Output the (X, Y) coordinate of the center of the cell containing the given text.  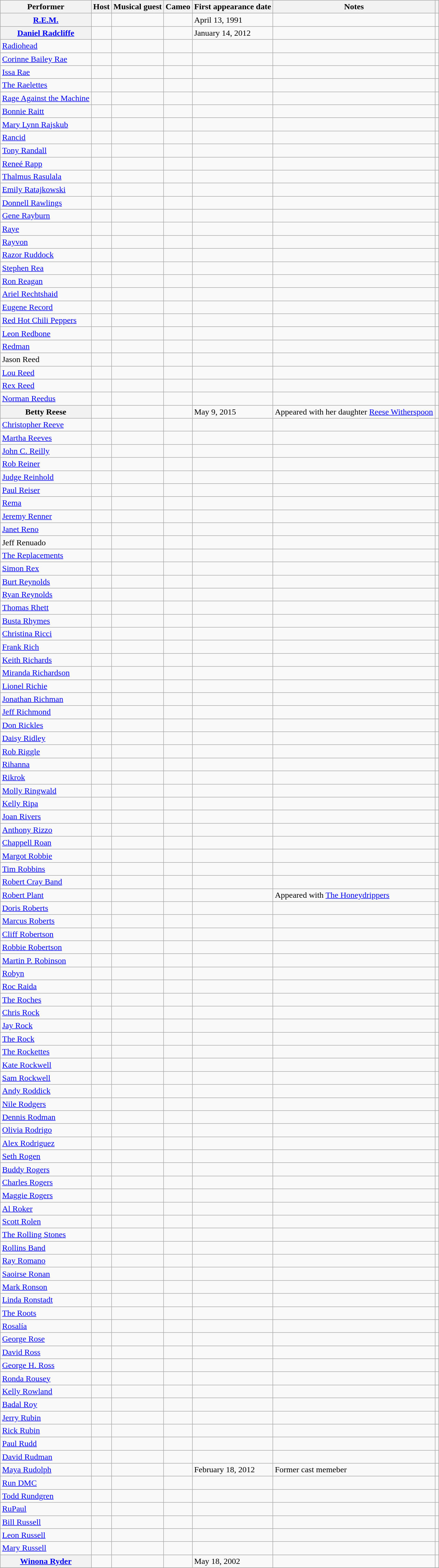
Appeared with The Honeydrippers (354, 895)
Mary Russell (46, 1548)
Robert Cray Band (46, 882)
Jeff Richmond (46, 712)
Run DMC (46, 1483)
Rick Rubin (46, 1431)
Maggie Rogers (46, 1195)
Badal Roy (46, 1404)
The Replacements (46, 555)
Buddy Rogers (46, 1169)
David Ross (46, 1352)
Host (102, 7)
Nile Rodgers (46, 1104)
Rob Reiner (46, 464)
Bill Russell (46, 1522)
Alex Rodriguez (46, 1143)
Miranda Richardson (46, 673)
Martha Reeves (46, 438)
Robyn (46, 973)
Margot Robbie (46, 856)
Rancid (46, 137)
Chris Rock (46, 1013)
Daniel Radcliffe (46, 33)
Chappell Roan (46, 843)
Olivia Rodrigo (46, 1130)
Anthony Rizzo (46, 830)
Ray Romano (46, 1261)
Appeared with her daughter Reese Witherspoon (354, 412)
RuPaul (46, 1509)
Janet Reno (46, 529)
Cameo (178, 7)
Musical guest (138, 7)
Rex Reed (46, 386)
Raye (46, 229)
Lionel Richie (46, 686)
Linda Ronstadt (46, 1300)
Rayvon (46, 242)
Rosalía (46, 1326)
Thomas Rhett (46, 608)
Robert Plant (46, 895)
Paul Rudd (46, 1444)
Rage Against the Machine (46, 98)
First appearance date (233, 7)
May 18, 2002 (233, 1561)
Notes (354, 7)
The Rockettes (46, 1052)
Don Rickles (46, 725)
Jeremy Renner (46, 516)
Keith Richards (46, 660)
The Roches (46, 1000)
Norman Reedus (46, 399)
Performer (46, 7)
Charles Rogers (46, 1182)
Sam Rockwell (46, 1078)
Seth Rogen (46, 1156)
The Rock (46, 1039)
Emily Ratajkowski (46, 190)
Corinne Bailey Rae (46, 59)
Andy Roddick (46, 1091)
Former cast memeber (354, 1470)
Leon Redbone (46, 333)
Stephen Rea (46, 268)
Ron Reagan (46, 281)
Molly Ringwald (46, 790)
Winona Ryder (46, 1561)
R.E.M. (46, 20)
Ariel Rechtshaid (46, 294)
Donnell Rawlings (46, 203)
Burt Reynolds (46, 582)
April 13, 1991 (233, 20)
Saoirse Ronan (46, 1274)
Dennis Rodman (46, 1117)
Doris Roberts (46, 908)
Rob Riggle (46, 751)
Ronda Rousey (46, 1378)
Judge Reinhold (46, 477)
Gene Rayburn (46, 216)
Martin P. Robinson (46, 960)
Kelly Ripa (46, 804)
Cliff Robertson (46, 934)
The Rolling Stones (46, 1235)
Jonathan Richman (46, 699)
Betty Reese (46, 412)
Eugene Record (46, 307)
Robbie Robertson (46, 947)
The Roots (46, 1313)
The Raelettes (46, 85)
Jay Rock (46, 1026)
George Rose (46, 1339)
Kate Rockwell (46, 1065)
Paul Reiser (46, 490)
Christina Ricci (46, 634)
Maya Rudolph (46, 1470)
John C. Reilly (46, 451)
Simon Rex (46, 568)
May 9, 2015 (233, 412)
Marcus Roberts (46, 921)
Roc Raida (46, 986)
Kelly Rowland (46, 1391)
Rema (46, 503)
Jason Reed (46, 359)
Leon Russell (46, 1535)
Red Hot Chili Peppers (46, 320)
Busta Rhymes (46, 621)
Redman (46, 346)
Daisy Ridley (46, 738)
Jerry Rubin (46, 1418)
Al Roker (46, 1208)
Rikrok (46, 777)
Tony Randall (46, 150)
Joan Rivers (46, 817)
January 14, 2012 (233, 33)
Mark Ronson (46, 1287)
Rollins Band (46, 1248)
Christopher Reeve (46, 425)
Frank Rich (46, 647)
David Rudman (46, 1457)
Scott Rolen (46, 1222)
February 18, 2012 (233, 1470)
Razor Ruddock (46, 255)
Lou Reed (46, 372)
Ryan Reynolds (46, 595)
Jeff Renuado (46, 542)
Radiohead (46, 46)
George H. Ross (46, 1365)
Reneé Rapp (46, 164)
Bonnie Raitt (46, 111)
Mary Lynn Rajskub (46, 124)
Tim Robbins (46, 869)
Issa Rae (46, 72)
Thalmus Rasulala (46, 177)
Todd Rundgren (46, 1496)
Rihanna (46, 764)
